Locate the cell with the specified text and output its (x, y) center coordinate. 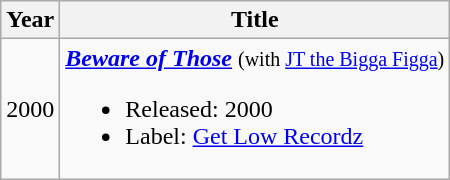
2000 (30, 109)
Title (255, 20)
Year (30, 20)
Beware of Those (with JT the Bigga Figga)Released: 2000Label: Get Low Recordz (255, 109)
